Find where the given text appears and provide that cell's center as [X, Y] coordinate. 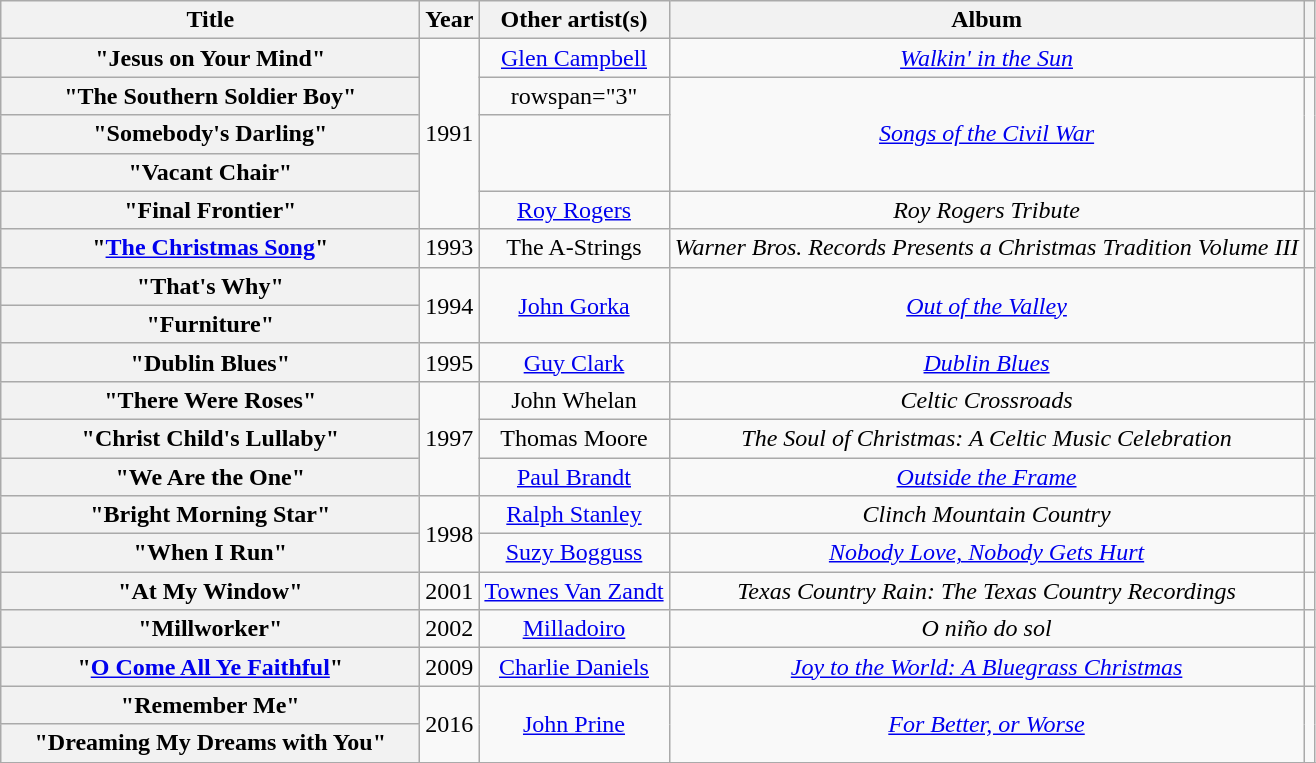
1995 [450, 362]
Milladoiro [574, 629]
For Better, or Worse [986, 724]
Suzy Bogguss [574, 553]
2001 [450, 591]
"O Come All Ye Faithful" [210, 667]
Charlie Daniels [574, 667]
John Gorka [574, 305]
1998 [450, 534]
Townes Van Zandt [574, 591]
1993 [450, 248]
"Jesus on Your Mind" [210, 58]
Songs of the Civil War [986, 134]
"Vacant Chair" [210, 172]
1991 [450, 134]
"Final Frontier" [210, 210]
Nobody Love, Nobody Gets Hurt [986, 553]
"At My Window" [210, 591]
2009 [450, 667]
Out of the Valley [986, 305]
Roy Rogers [574, 210]
"Somebody's Darling" [210, 134]
2016 [450, 724]
Roy Rogers Tribute [986, 210]
Clinch Mountain Country [986, 515]
The A-Strings [574, 248]
Ralph Stanley [574, 515]
Glen Campbell [574, 58]
"When I Run" [210, 553]
"Dreaming My Dreams with You" [210, 743]
"There Were Roses" [210, 400]
"We Are the One" [210, 477]
Thomas Moore [574, 438]
"Millworker" [210, 629]
rowspan="3" [574, 96]
1997 [450, 438]
Album [986, 20]
"Dublin Blues" [210, 362]
Celtic Crossroads [986, 400]
"The Christmas Song" [210, 248]
Guy Clark [574, 362]
"Remember Me" [210, 705]
Title [210, 20]
"The Southern Soldier Boy" [210, 96]
John Whelan [574, 400]
"Christ Child's Lullaby" [210, 438]
Year [450, 20]
Dublin Blues [986, 362]
Paul Brandt [574, 477]
Outside the Frame [986, 477]
O niño do sol [986, 629]
2002 [450, 629]
Walkin' in the Sun [986, 58]
John Prine [574, 724]
Other artist(s) [574, 20]
Texas Country Rain: The Texas Country Recordings [986, 591]
Joy to the World: A Bluegrass Christmas [986, 667]
"Furniture" [210, 324]
Warner Bros. Records Presents a Christmas Tradition Volume III [986, 248]
The Soul of Christmas: A Celtic Music Celebration [986, 438]
"Bright Morning Star" [210, 515]
"That's Why" [210, 286]
1994 [450, 305]
